Locate the cell with the specified text and output its [X, Y] center coordinate. 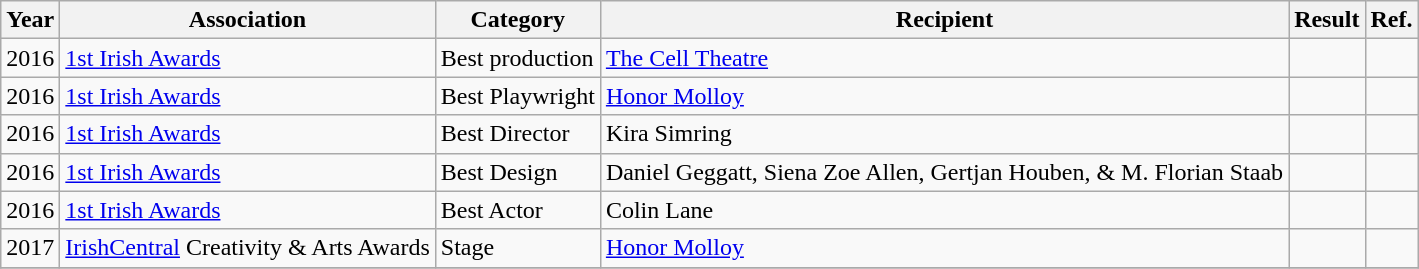
Recipient [944, 20]
Kira Simring [944, 134]
Year [30, 20]
Association [248, 20]
Best Design [518, 172]
Best Playwright [518, 96]
Best production [518, 58]
Stage [518, 248]
Best Director [518, 134]
2017 [30, 248]
Ref. [1392, 20]
Colin Lane [944, 210]
Daniel Geggatt, Siena Zoe Allen, Gertjan Houben, & M. Florian Staab [944, 172]
The Cell Theatre [944, 58]
Category [518, 20]
IrishCentral Creativity & Arts Awards [248, 248]
Best Actor [518, 210]
Result [1327, 20]
